Locate the cell with the specified text and output its (X, Y) center coordinate. 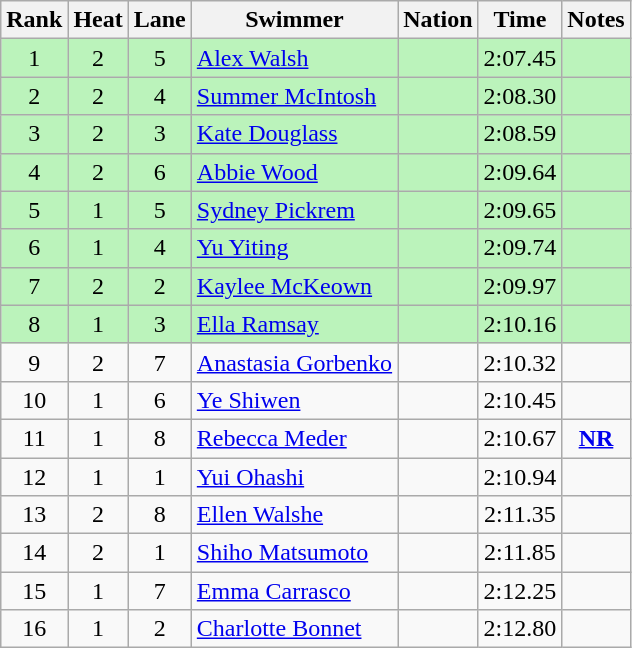
Yui Ohashi (294, 477)
2:10.45 (520, 400)
NR (596, 438)
2:11.35 (520, 515)
15 (34, 591)
Anastasia Gorbenko (294, 362)
Summer McIntosh (294, 96)
Ellen Walshe (294, 515)
12 (34, 477)
Alex Walsh (294, 58)
13 (34, 515)
2:12.80 (520, 629)
2:09.64 (520, 172)
2:08.59 (520, 134)
2:10.16 (520, 324)
Rank (34, 20)
Charlotte Bonnet (294, 629)
Kate Douglass (294, 134)
2:08.30 (520, 96)
Kaylee McKeown (294, 286)
Nation (438, 20)
Swimmer (294, 20)
Ye Shiwen (294, 400)
Sydney Pickrem (294, 210)
11 (34, 438)
Rebecca Meder (294, 438)
2:09.65 (520, 210)
2:07.45 (520, 58)
Yu Yiting (294, 248)
Abbie Wood (294, 172)
Lane (160, 20)
16 (34, 629)
Shiho Matsumoto (294, 553)
2:10.67 (520, 438)
2:09.97 (520, 286)
10 (34, 400)
Emma Carrasco (294, 591)
2:12.25 (520, 591)
Ella Ramsay (294, 324)
2:11.85 (520, 553)
2:10.94 (520, 477)
2:09.74 (520, 248)
14 (34, 553)
Heat (98, 20)
Notes (596, 20)
9 (34, 362)
2:10.32 (520, 362)
Time (520, 20)
